Scan for the cell matching the given text and deliver its [x, y] coordinate at center. 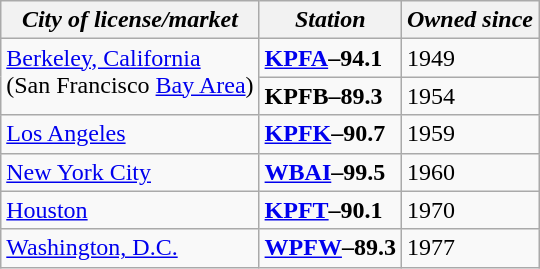
1954 [470, 96]
Berkeley, California(San Francisco Bay Area) [130, 77]
City of license/market [130, 20]
1960 [470, 172]
Houston [130, 210]
WPFW–89.3 [330, 248]
KPFA–94.1 [330, 58]
1959 [470, 134]
WBAI–99.5 [330, 172]
KPFB–89.3 [330, 96]
1949 [470, 58]
1977 [470, 248]
New York City [130, 172]
Washington, D.C. [130, 248]
Owned since [470, 20]
Station [330, 20]
Los Angeles [130, 134]
KPFT–90.1 [330, 210]
KPFK–90.7 [330, 134]
1970 [470, 210]
